Pinpoint the cell where the given text exists, returning its (x, y) midpoint coordinate. 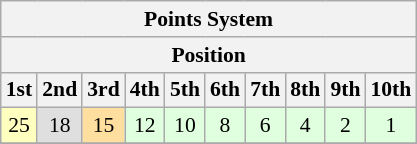
6th (225, 90)
Position (209, 55)
10 (185, 126)
2nd (60, 90)
12 (145, 126)
4 (305, 126)
9th (345, 90)
25 (20, 126)
7th (265, 90)
15 (104, 126)
8th (305, 90)
8 (225, 126)
4th (145, 90)
Points System (209, 19)
1st (20, 90)
2 (345, 126)
18 (60, 126)
5th (185, 90)
10th (390, 90)
6 (265, 126)
1 (390, 126)
3rd (104, 90)
